Pinpoint the cell where the given text exists, returning its [X, Y] midpoint coordinate. 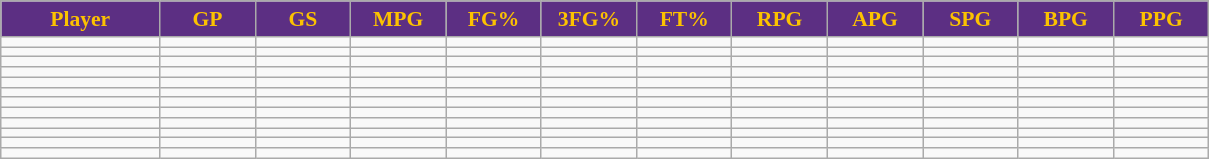
SPG [970, 19]
MPG [398, 19]
GP [208, 19]
RPG [780, 19]
PPG [1161, 19]
3FG% [588, 19]
APG [874, 19]
BPG [1066, 19]
GS [302, 19]
Player [80, 19]
FG% [494, 19]
FT% [684, 19]
